Capture the cell that displays the provided text and extract its (x, y) central coordinate. 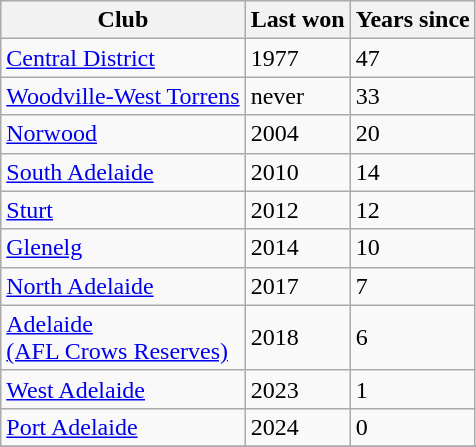
6 (412, 338)
7 (412, 286)
2018 (298, 338)
Adelaide (AFL Crows Reserves) (123, 338)
33 (412, 96)
Glenelg (123, 248)
1977 (298, 58)
1 (412, 389)
20 (412, 134)
Port Adelaide (123, 427)
2017 (298, 286)
North Adelaide (123, 286)
2023 (298, 389)
South Adelaide (123, 172)
Woodville-West Torrens (123, 96)
Last won (298, 20)
2012 (298, 210)
47 (412, 58)
Club (123, 20)
14 (412, 172)
Years since (412, 20)
2024 (298, 427)
2014 (298, 248)
West Adelaide (123, 389)
10 (412, 248)
Central District (123, 58)
0 (412, 427)
Norwood (123, 134)
2010 (298, 172)
Sturt (123, 210)
never (298, 96)
2004 (298, 134)
12 (412, 210)
